Detect which cell encompasses the target text, then output its (X, Y) center coordinate. 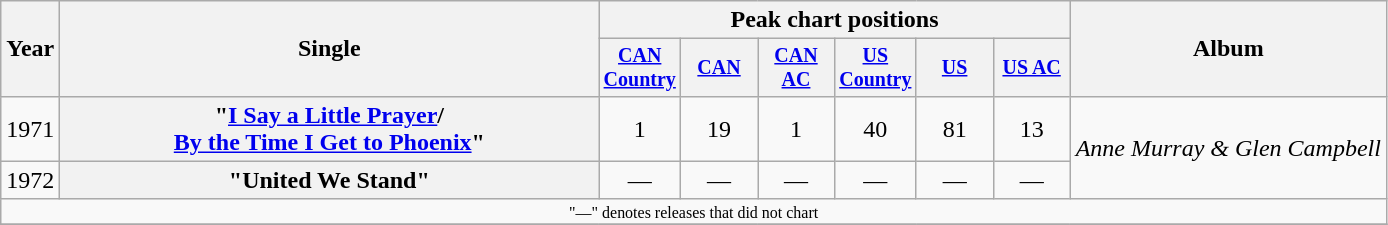
19 (720, 128)
"I Say a Little Prayer/By the Time I Get to Phoenix" (330, 128)
CAN AC (796, 68)
40 (875, 128)
1971 (30, 128)
Anne Murray & Glen Campbell (1228, 148)
Peak chart positions (834, 20)
CAN (720, 68)
Year (30, 49)
13 (1032, 128)
US AC (1032, 68)
Single (330, 49)
"United We Stand" (330, 180)
"—" denotes releases that did not chart (694, 211)
US Country (875, 68)
Album (1228, 49)
81 (954, 128)
US (954, 68)
CAN Country (640, 68)
1972 (30, 180)
